Locate the cell with the specified text and output its (X, Y) center coordinate. 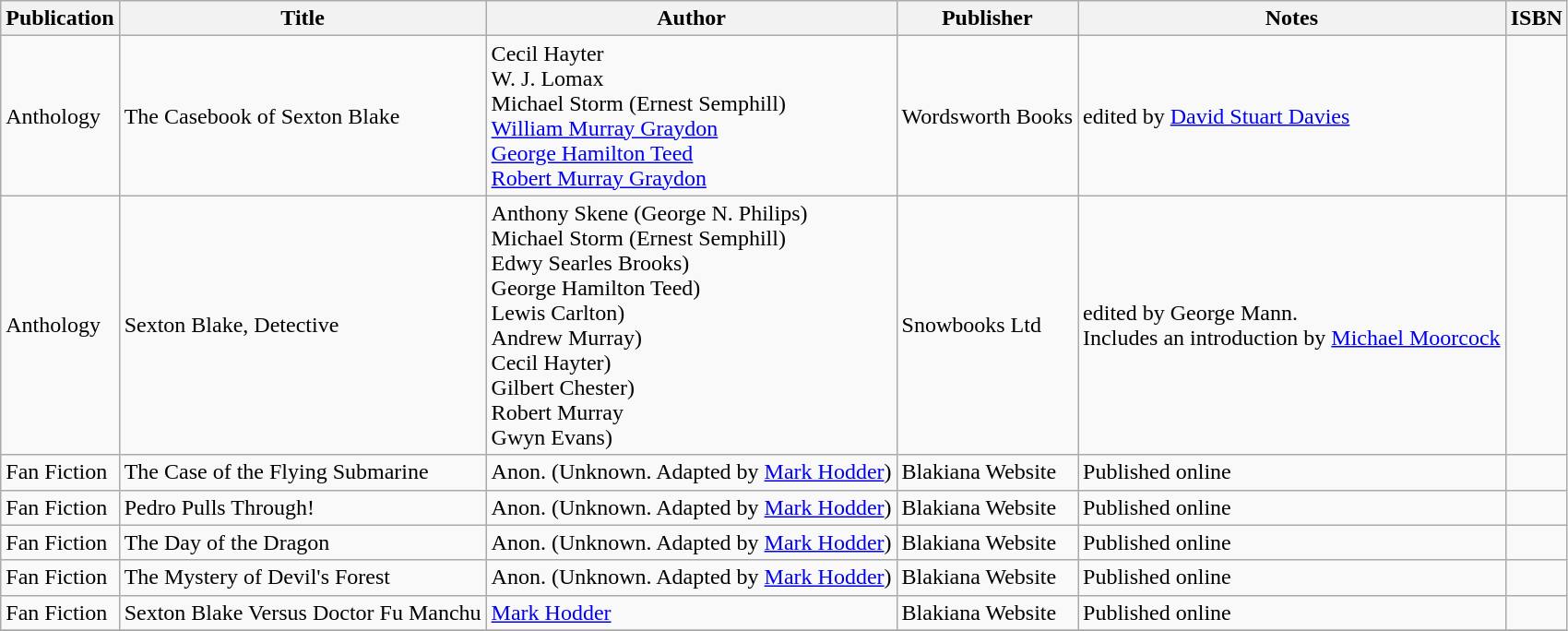
Mark Hodder (692, 613)
Notes (1292, 18)
edited by George Mann. Includes an introduction by Michael Moorcock (1292, 325)
edited by David Stuart Davies (1292, 116)
Wordsworth Books (987, 116)
Pedro Pulls Through! (303, 507)
The Mystery of Devil's Forest (303, 577)
Sexton Blake, Detective (303, 325)
The Day of the Dragon (303, 542)
ISBN (1537, 18)
Snowbooks Ltd (987, 325)
The Casebook of Sexton Blake (303, 116)
Publisher (987, 18)
Sexton Blake Versus Doctor Fu Manchu (303, 613)
Cecil HayterW. J. LomaxMichael Storm (Ernest Semphill)William Murray GraydonGeorge Hamilton TeedRobert Murray Graydon (692, 116)
Author (692, 18)
Title (303, 18)
Publication (60, 18)
The Case of the Flying Submarine (303, 472)
